Detect which cell encompasses the target text, then output its [x, y] center coordinate. 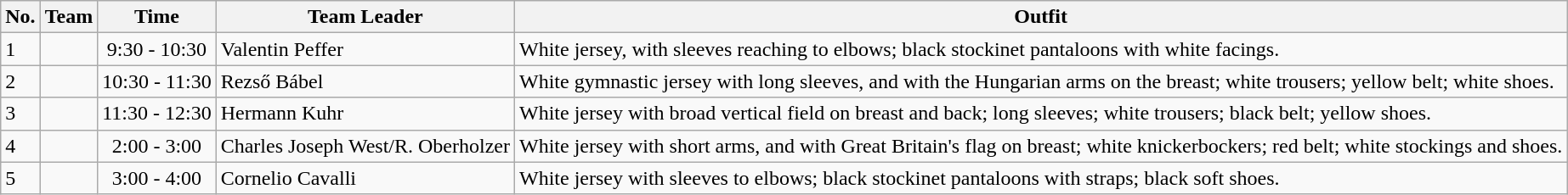
3 [20, 114]
Rezső Bábel [365, 81]
Charles Joseph West/R. Oberholzer [365, 146]
Hermann Kuhr [365, 114]
Time [157, 17]
White jersey with sleeves to elbows; black stockinet pantaloons with straps; black soft shoes. [1040, 178]
11:30 - 12:30 [157, 114]
5 [20, 178]
3:00 - 4:00 [157, 178]
10:30 - 11:30 [157, 81]
1 [20, 49]
Team [69, 17]
White jersey with short arms, and with Great Britain's flag on breast; white knickerbockers; red belt; white stockings and shoes. [1040, 146]
Valentin Peffer [365, 49]
White gymnastic jersey with long sleeves, and with the Hungarian arms on the breast; white trousers; yellow belt; white shoes. [1040, 81]
4 [20, 146]
Team Leader [365, 17]
2 [20, 81]
Outfit [1040, 17]
9:30 - 10:30 [157, 49]
2:00 - 3:00 [157, 146]
White jersey, with sleeves reaching to elbows; black stockinet pantaloons with white facings. [1040, 49]
White jersey with broad vertical field on breast and back; long sleeves; white trousers; black belt; yellow shoes. [1040, 114]
No. [20, 17]
Cornelio Cavalli [365, 178]
